Capture the cell that displays the provided text and extract its [x, y] central coordinate. 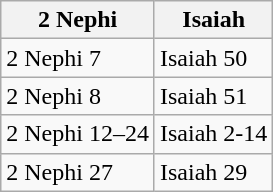
Isaiah 29 [213, 172]
2 Nephi 27 [78, 172]
2 Nephi 7 [78, 58]
Isaiah [213, 20]
2 Nephi [78, 20]
2 Nephi 12–24 [78, 134]
Isaiah 50 [213, 58]
2 Nephi 8 [78, 96]
Isaiah 51 [213, 96]
Isaiah 2-14 [213, 134]
